For the text-containing cell, return its midpoint in [x, y] coordinate format. 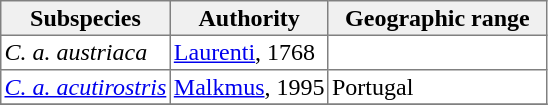
Portugal [437, 87]
Malkmus, 1995 [249, 87]
Geographic range [437, 18]
Subspecies [86, 18]
Authority [249, 18]
C. a. austriaca [86, 52]
Laurenti, 1768 [249, 52]
C. a. acutirostris [86, 87]
